Find where the given text appears and provide that cell's center as (x, y) coordinate. 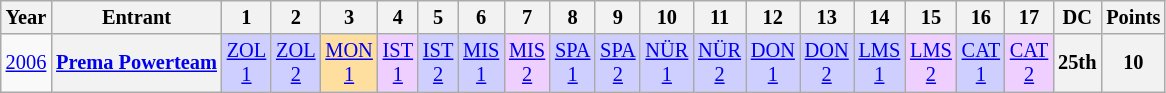
15 (931, 17)
Entrant (136, 17)
4 (398, 17)
2006 (26, 63)
2 (296, 17)
8 (572, 17)
13 (827, 17)
MON1 (348, 63)
3 (348, 17)
7 (527, 17)
SPA2 (618, 63)
DON1 (773, 63)
Prema Powerteam (136, 63)
Points (1133, 17)
12 (773, 17)
NÜR1 (666, 63)
25th (1077, 63)
MIS2 (527, 63)
11 (720, 17)
LMS2 (931, 63)
14 (880, 17)
9 (618, 17)
CAT1 (981, 63)
DC (1077, 17)
NÜR2 (720, 63)
MIS1 (481, 63)
1 (246, 17)
IST1 (398, 63)
17 (1029, 17)
5 (438, 17)
16 (981, 17)
Year (26, 17)
IST2 (438, 63)
ZOL2 (296, 63)
ZOL1 (246, 63)
LMS1 (880, 63)
CAT2 (1029, 63)
SPA1 (572, 63)
DON2 (827, 63)
6 (481, 17)
